Capture the cell that displays the provided text and extract its (x, y) central coordinate. 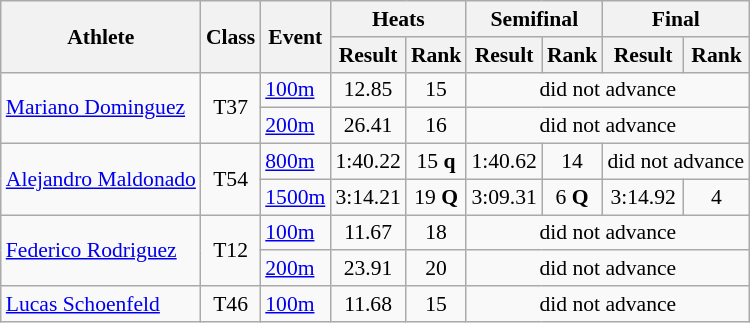
18 (436, 233)
26.41 (368, 126)
Federico Rodriguez (101, 250)
1:40.22 (368, 162)
Athlete (101, 36)
16 (436, 126)
Event (295, 36)
Semifinal (534, 19)
20 (436, 269)
4 (716, 197)
Lucas Schoenfeld (101, 304)
12.85 (368, 90)
6 Q (572, 197)
11.67 (368, 233)
3:14.21 (368, 197)
23.91 (368, 269)
Heats (398, 19)
3:09.31 (504, 197)
11.68 (368, 304)
Final (676, 19)
14 (572, 162)
T12 (230, 250)
T37 (230, 108)
Alejandro Maldonado (101, 180)
T46 (230, 304)
1500m (295, 197)
3:14.92 (642, 197)
19 Q (436, 197)
1:40.62 (504, 162)
T54 (230, 180)
Class (230, 36)
Mariano Dominguez (101, 108)
800m (295, 162)
15 q (436, 162)
